Provide the [X, Y] coordinate of the cell's center where the given text is located.  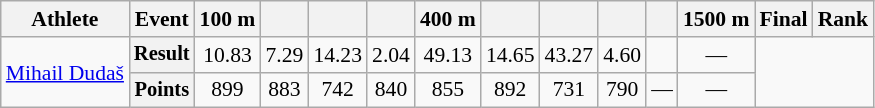
883 [284, 90]
2.04 [391, 55]
43.27 [570, 55]
892 [510, 90]
899 [228, 90]
742 [338, 90]
1500 m [716, 19]
Event [162, 19]
Athlete [65, 19]
840 [391, 90]
Mihail Dudaš [65, 72]
7.29 [284, 55]
49.13 [448, 55]
731 [570, 90]
14.65 [510, 55]
100 m [228, 19]
790 [622, 90]
Final [784, 19]
10.83 [228, 55]
Result [162, 55]
4.60 [622, 55]
14.23 [338, 55]
855 [448, 90]
Points [162, 90]
400 m [448, 19]
Rank [844, 19]
